Scan for the cell matching the given text and deliver its [x, y] coordinate at center. 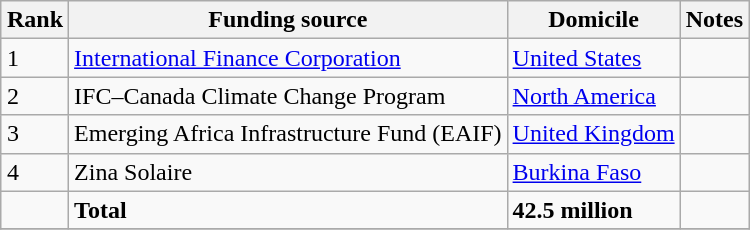
Rank [34, 20]
Notes [714, 20]
42.5 million [594, 210]
2 [34, 96]
Emerging Africa Infrastructure Fund (EAIF) [288, 134]
1 [34, 58]
Zina Solaire [288, 172]
IFC–Canada Climate Change Program [288, 96]
United States [594, 58]
United Kingdom [594, 134]
Funding source [288, 20]
North America [594, 96]
4 [34, 172]
3 [34, 134]
Total [288, 210]
Domicile [594, 20]
Burkina Faso [594, 172]
International Finance Corporation [288, 58]
